Locate the cell with the specified text and output its [x, y] center coordinate. 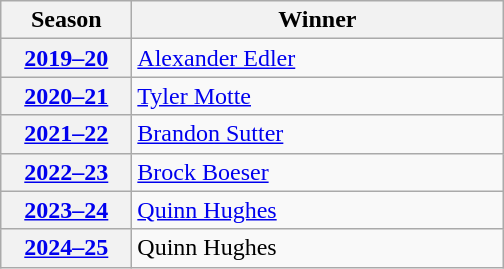
Season [66, 20]
2020–21 [66, 96]
Brandon Sutter [318, 134]
Winner [318, 20]
Tyler Motte [318, 96]
Alexander Edler [318, 58]
2019–20 [66, 58]
Brock Boeser [318, 172]
2024–25 [66, 248]
2023–24 [66, 210]
2022–23 [66, 172]
2021–22 [66, 134]
